Locate the cell with the specified text and output its (X, Y) center coordinate. 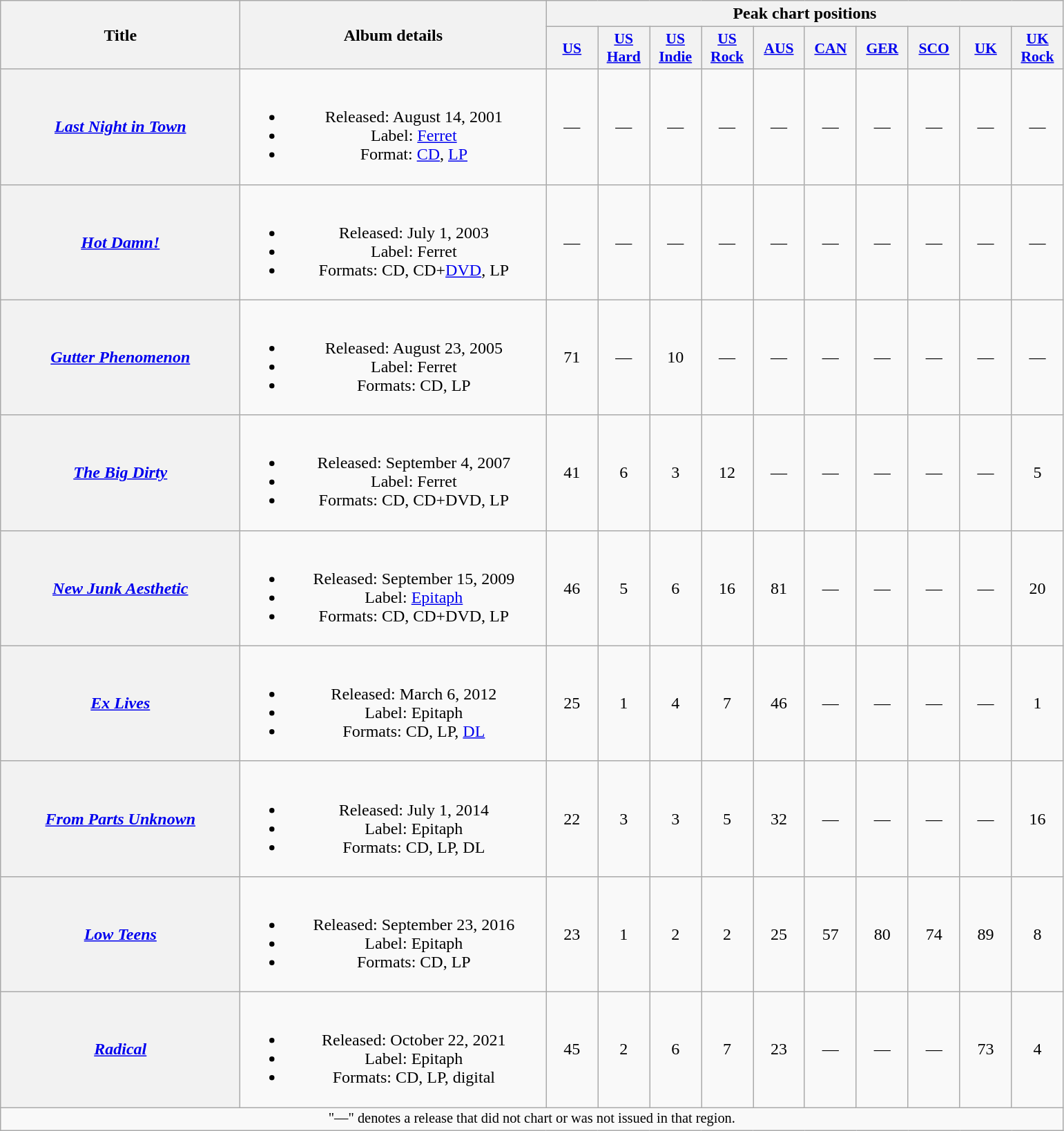
Gutter Phenomenon (120, 358)
AUS (779, 48)
UKRock (1037, 48)
Album details (394, 35)
45 (572, 1050)
SCO (934, 48)
32 (779, 819)
57 (830, 934)
USRock (728, 48)
CAN (830, 48)
Released: October 22, 2021Label: EpitaphFormats: CD, LP, digital (394, 1050)
Hot Damn! (120, 242)
Released: July 1, 2014Label: EpitaphFormats: CD, LP, DL (394, 819)
22 (572, 819)
Released: September 23, 2016Label: EpitaphFormats: CD, LP (394, 934)
New Junk Aesthetic (120, 588)
89 (986, 934)
Ex Lives (120, 703)
81 (779, 588)
80 (882, 934)
10 (675, 358)
"—" denotes a release that did not chart or was not issued in that region. (532, 1119)
12 (728, 472)
Released: July 1, 2003Label: FerretFormats: CD, CD+DVD, LP (394, 242)
The Big Dirty (120, 472)
USHard (624, 48)
UK (986, 48)
73 (986, 1050)
20 (1037, 588)
Title (120, 35)
Released: September 15, 2009Label: EpitaphFormats: CD, CD+DVD, LP (394, 588)
8 (1037, 934)
Released: August 23, 2005Label: FerretFormats: CD, LP (394, 358)
Released: August 14, 2001Label: FerretFormat: CD, LP (394, 127)
USIndie (675, 48)
Peak chart positions (805, 14)
71 (572, 358)
Radical (120, 1050)
Last Night in Town (120, 127)
GER (882, 48)
US (572, 48)
41 (572, 472)
Released: September 4, 2007Label: FerretFormats: CD, CD+DVD, LP (394, 472)
Released: March 6, 2012Label: EpitaphFormats: CD, LP, DL (394, 703)
74 (934, 934)
From Parts Unknown (120, 819)
Low Teens (120, 934)
